Return (x, y) of the center of cell containing provided text 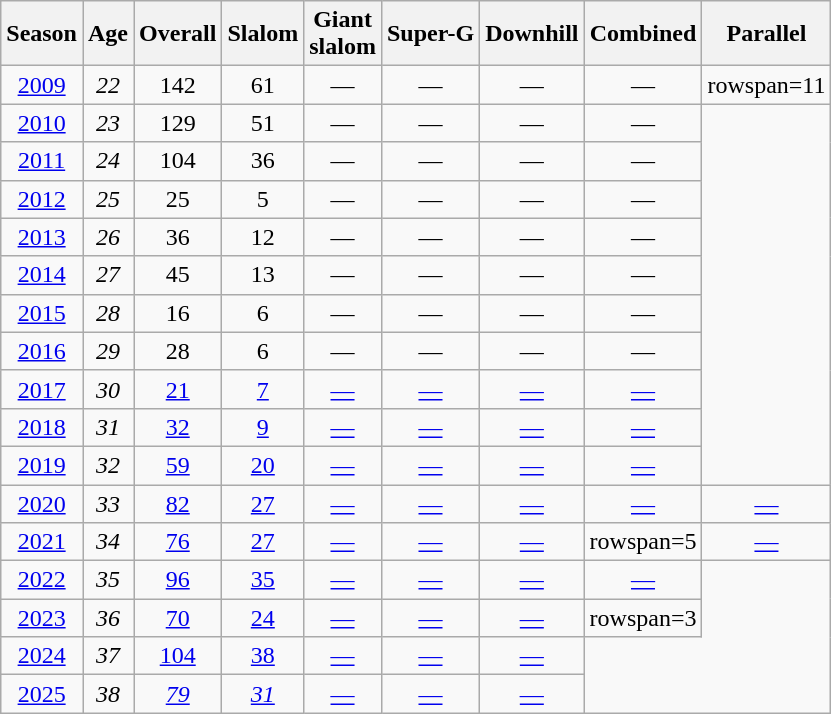
Slalom (263, 34)
2011 (42, 161)
82 (178, 503)
23 (108, 123)
2018 (42, 427)
37 (108, 656)
12 (263, 237)
2016 (42, 351)
2025 (42, 694)
79 (178, 694)
29 (108, 351)
2021 (42, 542)
30 (108, 389)
rowspan=11 (766, 85)
2015 (42, 313)
45 (178, 275)
96 (178, 580)
2017 (42, 389)
61 (263, 85)
Season (42, 34)
2009 (42, 85)
70 (178, 618)
2012 (42, 199)
2023 (42, 618)
51 (263, 123)
2010 (42, 123)
2020 (42, 503)
5 (263, 199)
2022 (42, 580)
142 (178, 85)
20 (263, 465)
16 (178, 313)
Overall (178, 34)
Combined (643, 34)
2019 (42, 465)
rowspan=3 (643, 618)
2013 (42, 237)
59 (178, 465)
21 (178, 389)
2024 (42, 656)
129 (178, 123)
22 (108, 85)
76 (178, 542)
Parallel (766, 34)
2014 (42, 275)
7 (263, 389)
26 (108, 237)
Giantslalom (343, 34)
13 (263, 275)
Age (108, 34)
Super-G (430, 34)
rowspan=5 (643, 542)
33 (108, 503)
Downhill (532, 34)
34 (108, 542)
9 (263, 427)
